Find where the given text appears and provide that cell's center as [X, Y] coordinate. 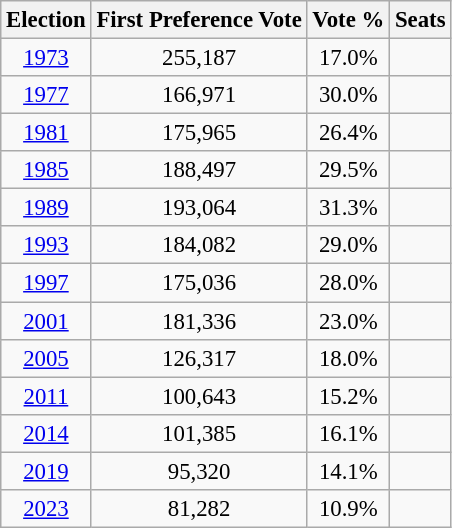
31.3% [348, 208]
Vote % [348, 20]
1997 [46, 283]
1981 [46, 133]
First Preference Vote [199, 20]
101,385 [199, 433]
10.9% [348, 509]
2005 [46, 358]
28.0% [348, 283]
1973 [46, 58]
81,282 [199, 509]
188,497 [199, 170]
23.0% [348, 321]
29.0% [348, 245]
17.0% [348, 58]
100,643 [199, 396]
29.5% [348, 170]
126,317 [199, 358]
14.1% [348, 471]
26.4% [348, 133]
1993 [46, 245]
1977 [46, 95]
2011 [46, 396]
1985 [46, 170]
175,965 [199, 133]
2019 [46, 471]
15.2% [348, 396]
30.0% [348, 95]
2001 [46, 321]
2023 [46, 509]
2014 [46, 433]
18.0% [348, 358]
184,082 [199, 245]
181,336 [199, 321]
16.1% [348, 433]
255,187 [199, 58]
175,036 [199, 283]
193,064 [199, 208]
1989 [46, 208]
166,971 [199, 95]
Election [46, 20]
Seats [420, 20]
95,320 [199, 471]
